Output the (x, y) coordinate of the center of the cell containing the given text.  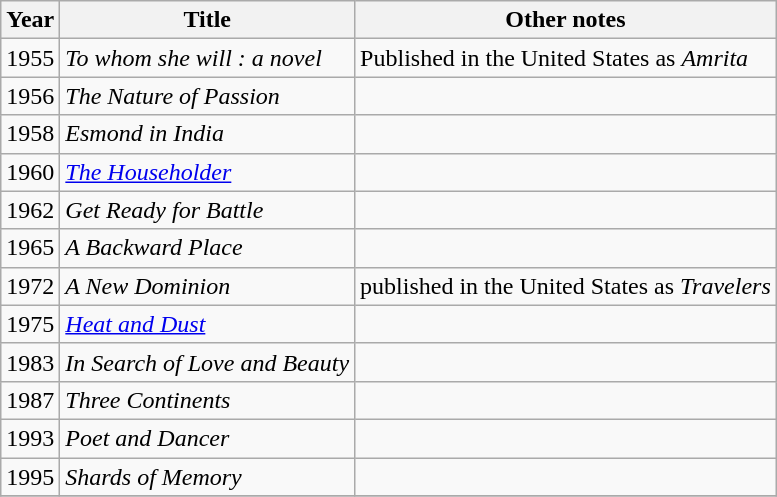
Three Continents (208, 400)
1962 (30, 210)
1975 (30, 324)
Title (208, 20)
Published in the United States as Amrita (566, 58)
1958 (30, 134)
Esmond in India (208, 134)
Year (30, 20)
Heat and Dust (208, 324)
Poet and Dancer (208, 438)
The Nature of Passion (208, 96)
1987 (30, 400)
1956 (30, 96)
1995 (30, 477)
1965 (30, 248)
1983 (30, 362)
Get Ready for Battle (208, 210)
Shards of Memory (208, 477)
1960 (30, 172)
A New Dominion (208, 286)
1972 (30, 286)
To whom she will : a novel (208, 58)
A Backward Place (208, 248)
The Householder (208, 172)
1955 (30, 58)
1993 (30, 438)
Other notes (566, 20)
In Search of Love and Beauty (208, 362)
published in the United States as Travelers (566, 286)
